Determine the (X, Y) coordinate at the center of the cell enclosing the given text.  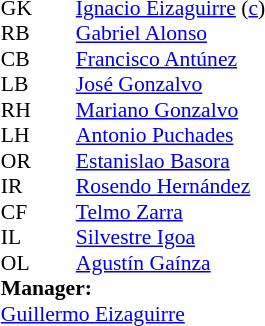
CF (20, 212)
CB (20, 59)
OL (20, 263)
Mariano Gonzalvo (170, 110)
Agustín Gaínza (170, 263)
Telmo Zarra (170, 212)
Silvestre Igoa (170, 237)
LH (20, 135)
Manager: (133, 289)
RH (20, 110)
OR (20, 161)
José Gonzalvo (170, 85)
LB (20, 85)
Rosendo Hernández (170, 187)
IR (20, 187)
Francisco Antúnez (170, 59)
Antonio Puchades (170, 135)
Estanislao Basora (170, 161)
Gabriel Alonso (170, 33)
RB (20, 33)
IL (20, 237)
